Find where the given text appears and provide that cell's center as (X, Y) coordinate. 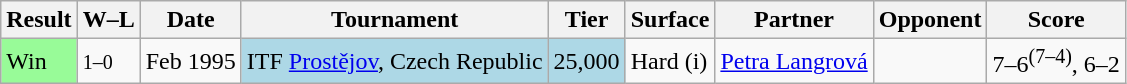
Petra Langrová (794, 62)
Partner (794, 20)
Tournament (394, 20)
Feb 1995 (190, 62)
Surface (670, 20)
Tier (586, 20)
W–L (108, 20)
Win (39, 62)
Opponent (930, 20)
Score (1056, 20)
Date (190, 20)
7–6(7–4), 6–2 (1056, 62)
ITF Prostějov, Czech Republic (394, 62)
Hard (i) (670, 62)
25,000 (586, 62)
1–0 (108, 62)
Result (39, 20)
